Identify which cell holds the provided text, then report its (X, Y) central coordinate. 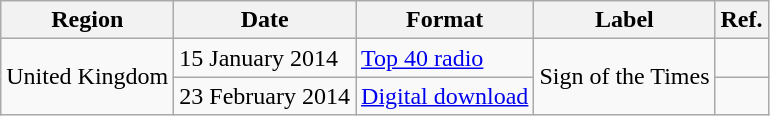
15 January 2014 (265, 58)
Format (445, 20)
Top 40 radio (445, 58)
Sign of the Times (624, 77)
Digital download (445, 96)
Region (88, 20)
Ref. (742, 20)
United Kingdom (88, 77)
23 February 2014 (265, 96)
Label (624, 20)
Date (265, 20)
